Provide the [x, y] coordinate of the cell's center where the given text is located.  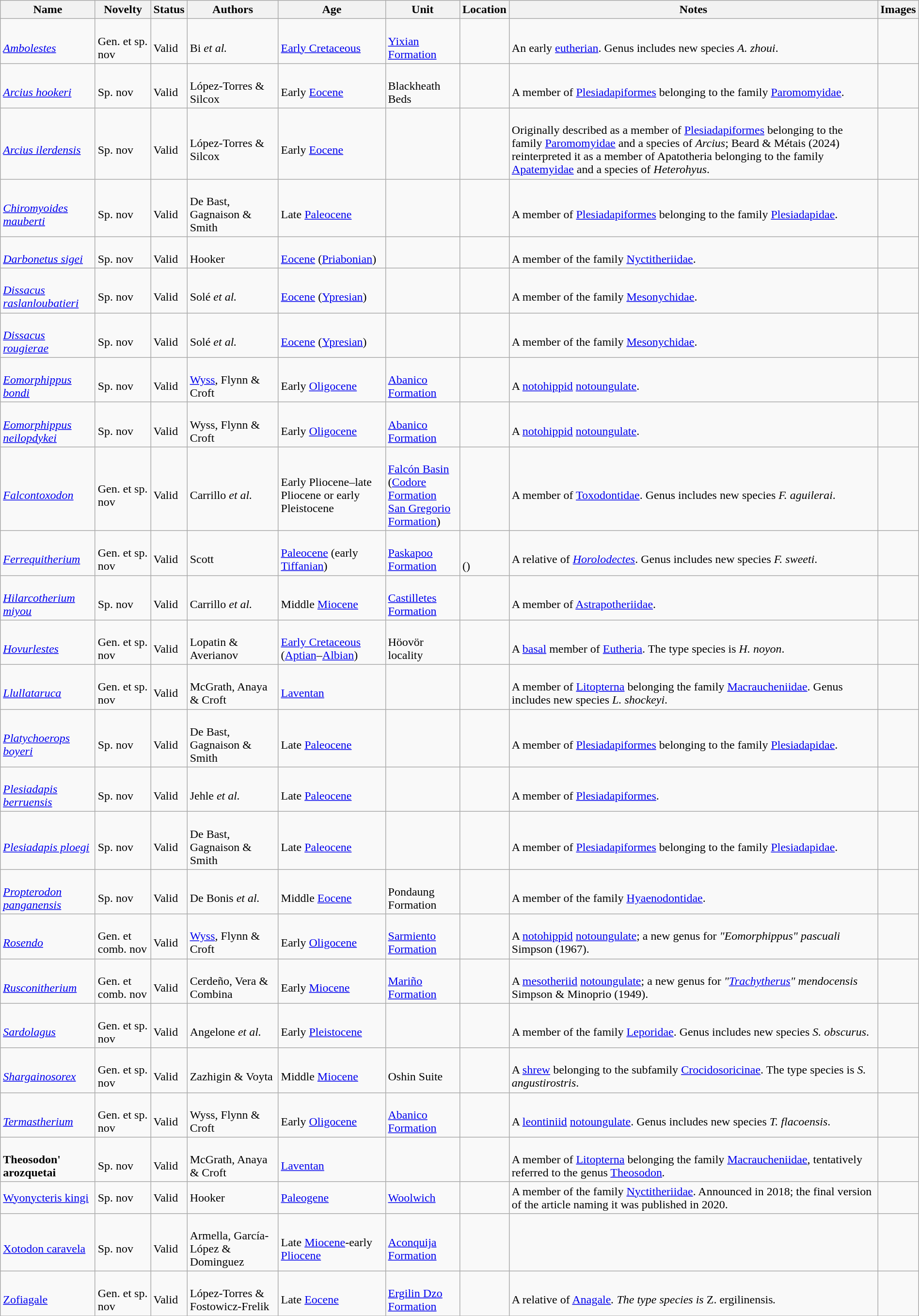
A member of Plesiadapiformes. [693, 789]
Woolwich [423, 1198]
Early Pleistocene [332, 1026]
Sardolagus [48, 1026]
A member of Litopterna belonging the family Macraucheniidae. Genus includes new species L. shockeyi. [693, 687]
Age [332, 10]
Paleocene (early Tiffanian) [332, 553]
Jehle et al. [233, 789]
Early Cretaceous (Aptian–Albian) [332, 642]
Arcius ilerdensis [48, 144]
Late Miocene-early Pliocene [332, 1242]
Novelty [123, 10]
A member of Astrapotheriidae. [693, 597]
Yixian Formation [423, 41]
Platychoerops boyeri [48, 738]
Termastherium [48, 1115]
Eocene (Priabonian) [332, 252]
Ferrequitherium [48, 553]
Status [169, 10]
Hilarcotherium miyou [48, 597]
Rusconitherium [48, 981]
() [485, 553]
Eomorphippus bondi [48, 380]
Dissacus rougierae [48, 335]
Name [48, 10]
Early Cretaceous [332, 41]
A member of the family Hyaenodontidae. [693, 892]
Plesiadapis berruensis [48, 789]
A member of the family Leporidae. Genus includes new species S. obscurus. [693, 1026]
Eomorphippus neilopdykei [48, 424]
Shargainosorex [48, 1070]
Mariño Formation [423, 981]
Middle Eocene [332, 892]
Pondaung Formation [423, 892]
Darbonetus sigei [48, 252]
Falcontoxodon [48, 489]
Zazhigin & Voyta [233, 1070]
De Bonis et al. [233, 892]
Propterodon panganensis [48, 892]
A member of Litopterna belonging the family Macraucheniidae, tentatively referred to the genus Theosodon. [693, 1159]
Zofiagale [48, 1293]
Unit [423, 10]
Paleogene [332, 1198]
A relative of Horolodectes. Genus includes new species F. sweeti. [693, 553]
Sarmiento Formation [423, 936]
A shrew belonging to the subfamily Crocidosoricinae. The type species is S. angustirostris. [693, 1070]
Arcius hookeri [48, 86]
Xotodon caravela [48, 1242]
A mesotheriid notoungulate; a new genus for "Trachytherus" mendocensis Simpson & Minoprio (1949). [693, 981]
Early Miocene [332, 981]
Theosodon' arozquetai [48, 1159]
Early Pliocene–late Pliocene or early Pleistocene [332, 489]
A member of the family Nyctitheriidae. [693, 252]
Ambolestes [48, 41]
Aconquija Formation [423, 1242]
Llullataruca [48, 687]
Oshin Suite [423, 1070]
A member of Plesiadapiformes belonging to the family Paromomyidae. [693, 86]
A relative of Anagale. The type species is Z. ergilinensis. [693, 1293]
A basal member of Eutheria. The type species is H. noyon. [693, 642]
Chiromyoides mauberti [48, 208]
Authors [233, 10]
A leontiniid notoungulate. Genus includes new species T. flacoensis. [693, 1115]
Plesiadapis ploegi [48, 841]
López-Torres & Fostowicz-Frelik [233, 1293]
Falcón Basin(Codore FormationSan Gregorio Formation) [423, 489]
Dissacus raslanloubatieri [48, 290]
Ergilin Dzo Formation [423, 1293]
Scott [233, 553]
Late Eocene [332, 1293]
Notes [693, 10]
Castilletes Formation [423, 597]
Höovör locality [423, 642]
Bi et al. [233, 41]
Hovurlestes [48, 642]
Paskapoo Formation [423, 553]
Blackheath Beds [423, 86]
A member of Toxodontidae. Genus includes new species F. aguilerai. [693, 489]
Armella, García-López & Dominguez [233, 1242]
Rosendo [48, 936]
A member of the family Nyctitheriidae. Announced in 2018; the final version of the article naming it was published in 2020. [693, 1198]
Images [898, 10]
Location [485, 10]
Angelone et al. [233, 1026]
Cerdeño, Vera & Combina [233, 981]
A notohippid notoungulate; a new genus for "Eomorphippus" pascuali Simpson (1967). [693, 936]
Lopatin & Averianov [233, 642]
An early eutherian. Genus includes new species A. zhoui. [693, 41]
Wyonycteris kingi [48, 1198]
